Output the (X, Y) coordinate of the center of the cell containing the given text.  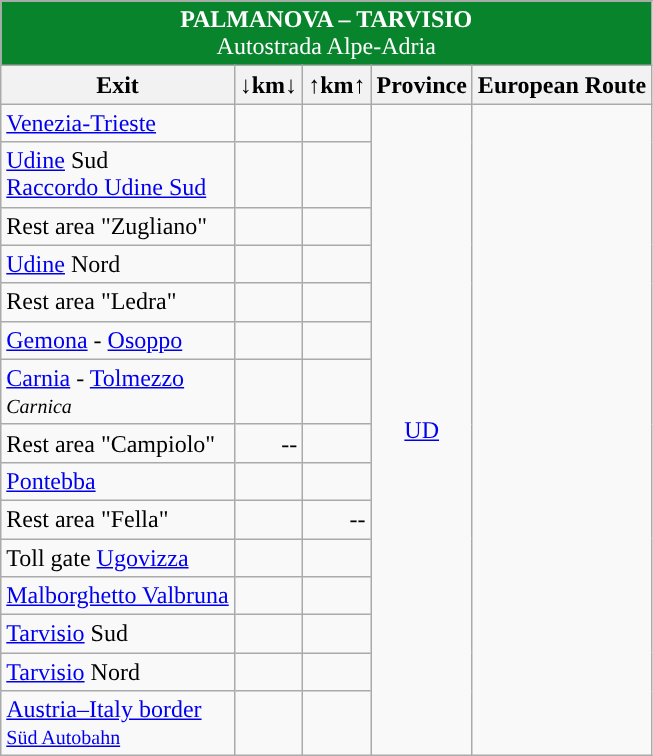
PALMANOVA – TARVISIOAutostrada Alpe-Adria (326, 34)
Exit (118, 85)
Rest area "Campiolo" (118, 443)
Malborghetto Valbruna (118, 596)
Udine Sud Raccordo Udine Sud (118, 174)
Tarvisio Nord (118, 672)
Province (422, 85)
↑km↑ (337, 85)
Austria–Italy border Süd Autobahn (118, 724)
Tarvisio Sud (118, 634)
Toll gate Ugovizza (118, 557)
↓km↓ (268, 85)
European Route (562, 85)
Rest area "Zugliano" (118, 226)
Gemona - Osoppo (118, 340)
UD (422, 430)
Pontebba (118, 481)
Udine Nord (118, 264)
Carnia - Tolmezzo Carnica (118, 392)
Rest area "Fella" (118, 519)
Venezia-Trieste (118, 123)
Rest area "Ledra" (118, 302)
